Find where the given text appears and provide that cell's center as [x, y] coordinate. 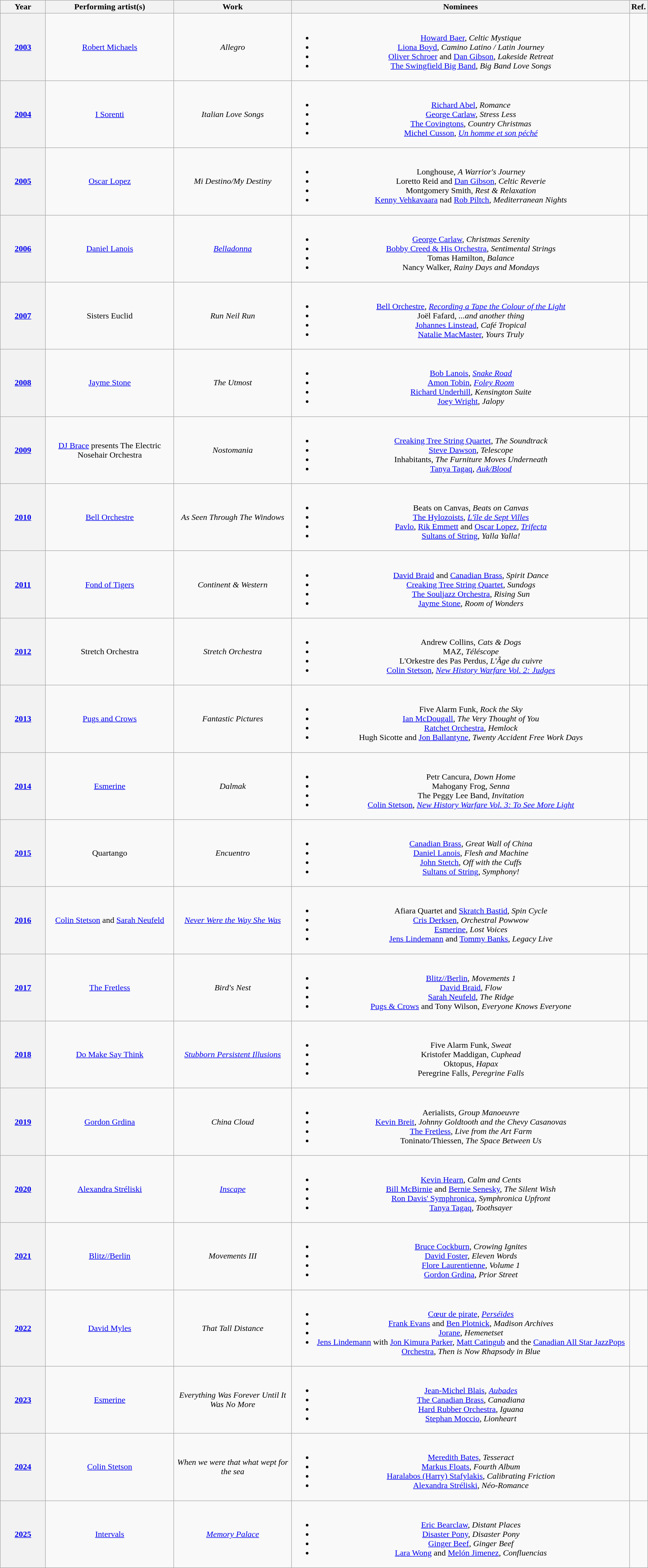
2013 [23, 719]
2008 [23, 383]
Daniel Lanois [110, 249]
Creaking Tree String Quartet, The SoundtrackSteve Dawson, TelescopeInhabitants, The Furniture Moves UnderneathTanya Tagaq, Auk/Blood [460, 450]
2024 [23, 1467]
I Sorenti [110, 114]
Colin Stetson and Sarah Neufeld [110, 920]
2016 [23, 920]
Meredith Bates, TesseractMarkus Floats, Fourth AlbumHaralabos (Harry) Stafylakis, Calibrating FrictionAlexandra Stréliski, Néo-Romance [460, 1467]
Nominees [460, 7]
Movements III [233, 1256]
Richard Abel, RomanceGeorge Carlaw, Stress LessThe Covingtons, Country ChristmasMichel Cusson, Un homme et son péché [460, 114]
2019 [23, 1122]
Bruce Cockburn, Crowing IgnitesDavid Foster, Eleven WordsFlore Laurentienne, Volume 1Gordon Grdina, Prior Street [460, 1256]
The Utmost [233, 383]
DJ Brace presents The Electric Nosehair Orchestra [110, 450]
Encuentro [233, 853]
2025 [23, 1534]
Continent & Western [233, 584]
Quartango [110, 853]
Mi Destino/My Destiny [233, 181]
Jean-Michel Blais, AubadesThe Canadian Brass, CanadianaHard Rubber Orchestra, IguanaStephan Moccio, Lionheart [460, 1400]
The Fretless [110, 988]
2023 [23, 1400]
Sisters Euclid [110, 316]
Kevin Hearn, Calm and CentsBill McBirnie and Bernie Senesky, The Silent WishRon Davis' Symphronica, Symphronica UpfrontTanya Tagaq, Toothsayer [460, 1189]
Robert Michaels [110, 47]
Oscar Lopez [110, 181]
David Braid and Canadian Brass, Spirit DanceCreaking Tree String Quartet, SundogsThe Souljazz Orchestra, Rising SunJayme Stone, Room of Wonders [460, 584]
2011 [23, 584]
Ref. [638, 7]
Fond of Tigers [110, 584]
Italian Love Songs [233, 114]
Bob Lanois, Snake RoadAmon Tobin, Foley RoomRichard Underhill, Kensington SuiteJoey Wright, Jalopy [460, 383]
Stubborn Persistent Illusions [233, 1055]
Memory Palace [233, 1534]
Fantastic Pictures [233, 719]
Intervals [110, 1534]
Pugs and Crows [110, 719]
Gordon Grdina [110, 1122]
Everything Was Forever Until It Was No More [233, 1400]
Never Were the Way She Was [233, 920]
2020 [23, 1189]
That Tall Distance [233, 1328]
2012 [23, 651]
2014 [23, 786]
2003 [23, 47]
2021 [23, 1256]
2007 [23, 316]
Andrew Collins, Cats & DogsMAZ, TéléscopeL'Orkestre des Pas Perdus, L'Âge du cuivreColin Stetson, New History Warfare Vol. 2: Judges [460, 651]
Jayme Stone [110, 383]
China Cloud [233, 1122]
Work [233, 7]
As Seen Through The Windows [233, 517]
2005 [23, 181]
Run Neil Run [233, 316]
Do Make Say Think [110, 1055]
2004 [23, 114]
Five Alarm Funk, SweatKristofer Maddigan, CupheadOktopus, HapaxPeregrine Falls, Peregrine Falls [460, 1055]
Colin Stetson [110, 1467]
George Carlaw, Christmas SerenityBobby Creed & His Orchestra, Sentimental StringsTomas Hamilton, BalanceNancy Walker, Rainy Days and Mondays [460, 249]
2006 [23, 249]
Inscape [233, 1189]
Petr Cancura, Down HomeMahogany Frog, SennaThe Peggy Lee Band, InvitationColin Stetson, New History Warfare Vol. 3: To See More Light [460, 786]
Afiara Quartet and Skratch Bastid, Spin CycleCris Derksen, Orchestral PowwowEsmerine, Lost VoicesJens Lindemann and Tommy Banks, Legacy Live [460, 920]
Canadian Brass, Great Wall of ChinaDaniel Lanois, Flesh and MachineJohn Stetch, Off with the CuffsSultans of String, Symphony! [460, 853]
Allegro [233, 47]
Belladonna [233, 249]
Bird's Nest [233, 988]
2017 [23, 988]
When we were that what wept for the sea [233, 1467]
Bell Orchestre [110, 517]
David Myles [110, 1328]
2018 [23, 1055]
Blitz//Berlin [110, 1256]
Year [23, 7]
Beats on Canvas, Beats on CanvasThe Hylozoists, L'île de Sept VillesPavlo, Rik Emmett and Oscar Lopez, TrifectaSultans of String, Yalla Yalla! [460, 517]
Performing artist(s) [110, 7]
Blitz//Berlin, Movements 1David Braid, FlowSarah Neufeld, The RidgePugs & Crows and Tony Wilson, Everyone Knows Everyone [460, 988]
2022 [23, 1328]
Nostomania [233, 450]
2010 [23, 517]
2009 [23, 450]
2015 [23, 853]
Eric Bearclaw, Distant PlacesDisaster Pony, Disaster PonyGinger Beef, Ginger BeefLara Wong and Melón Jimenez, Confluencias [460, 1534]
Alexandra Stréliski [110, 1189]
Dalmak [233, 786]
